Provide the [X, Y] coordinate of the cell's center where the given text is located.  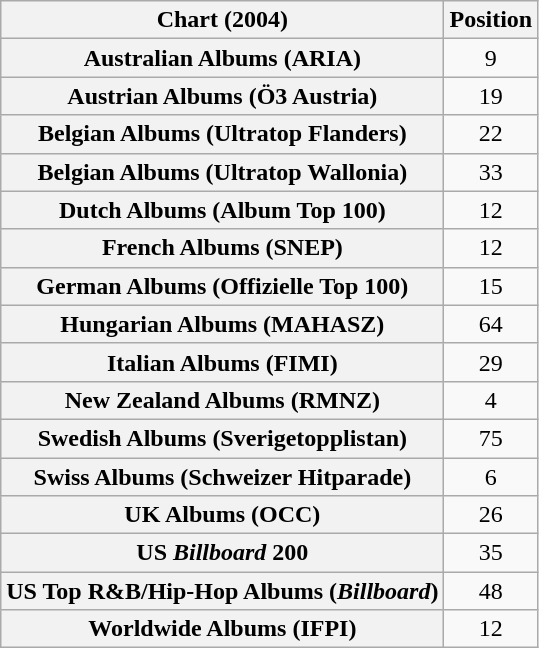
Hungarian Albums (MAHASZ) [222, 324]
6 [491, 477]
US Top R&B/Hip-Hop Albums (Billboard) [222, 591]
Belgian Albums (Ultratop Wallonia) [222, 172]
Swiss Albums (Schweizer Hitparade) [222, 477]
48 [491, 591]
Belgian Albums (Ultratop Flanders) [222, 134]
9 [491, 58]
New Zealand Albums (RMNZ) [222, 400]
26 [491, 515]
15 [491, 286]
Chart (2004) [222, 20]
64 [491, 324]
Position [491, 20]
33 [491, 172]
French Albums (SNEP) [222, 248]
22 [491, 134]
UK Albums (OCC) [222, 515]
Italian Albums (FIMI) [222, 362]
German Albums (Offizielle Top 100) [222, 286]
29 [491, 362]
US Billboard 200 [222, 553]
Swedish Albums (Sverigetopplistan) [222, 438]
Dutch Albums (Album Top 100) [222, 210]
19 [491, 96]
Austrian Albums (Ö3 Austria) [222, 96]
75 [491, 438]
Australian Albums (ARIA) [222, 58]
Worldwide Albums (IFPI) [222, 629]
4 [491, 400]
35 [491, 553]
